Capture the cell that displays the provided text and extract its (X, Y) central coordinate. 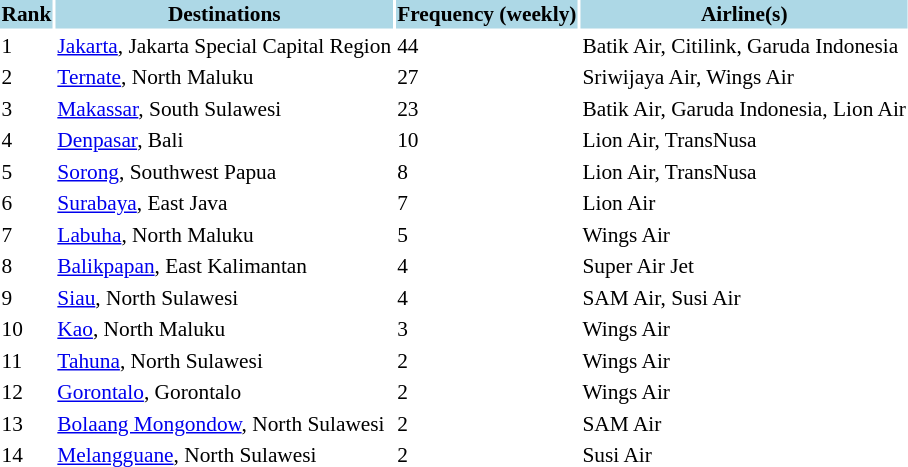
Frequency (weekly) (487, 14)
Rank (26, 14)
23 (487, 108)
Batik Air, Garuda Indonesia, Lion Air (744, 108)
Balikpapan, East Kalimantan (224, 266)
Super Air Jet (744, 266)
SAM Air (744, 424)
Jakarta, Jakarta Special Capital Region (224, 46)
12 (26, 392)
Surabaya, East Java (224, 203)
27 (487, 77)
1 (26, 46)
Kao, North Maluku (224, 329)
Airline(s) (744, 14)
Bolaang Mongondow, North Sulawesi (224, 424)
Destinations (224, 14)
6 (26, 203)
Lion Air (744, 203)
SAM Air, Susi Air (744, 298)
44 (487, 46)
Labuha, North Maluku (224, 234)
Sriwijaya Air, Wings Air (744, 77)
13 (26, 424)
Batik Air, Citilink, Garuda Indonesia (744, 46)
Denpasar, Bali (224, 140)
Ternate, North Maluku (224, 77)
Sorong, Southwest Papua (224, 172)
9 (26, 298)
Gorontalo, Gorontalo (224, 392)
Tahuna, North Sulawesi (224, 360)
Siau, North Sulawesi (224, 298)
11 (26, 360)
Makassar, South Sulawesi (224, 108)
